Search for the cell housing the specified text and yield its (X, Y) center coordinate. 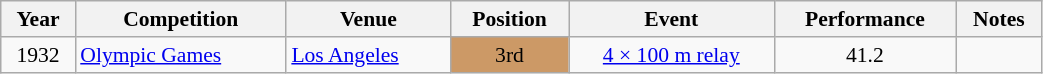
Event (672, 19)
Year (38, 19)
3rd (509, 55)
Los Angeles (368, 55)
41.2 (865, 55)
1932 (38, 55)
Competition (180, 19)
Olympic Games (180, 55)
Venue (368, 19)
4 × 100 m relay (672, 55)
Position (509, 19)
Notes (999, 19)
Performance (865, 19)
